Provide the (x, y) coordinate of the cell's center where the given text is located.  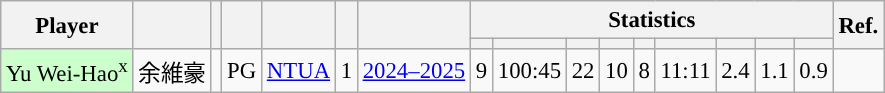
2024–2025 (414, 71)
11:11 (686, 71)
1 (346, 71)
余維豪 (172, 71)
0.9 (814, 71)
8 (644, 71)
Statistics (652, 20)
PG (242, 71)
22 (582, 71)
2.4 (736, 71)
NTUA (299, 71)
Yu Wei-Haox (67, 71)
Player (67, 25)
10 (616, 71)
9 (481, 71)
1.1 (774, 71)
100:45 (529, 71)
Ref. (858, 25)
